Search for the cell housing the specified text and yield its [X, Y] center coordinate. 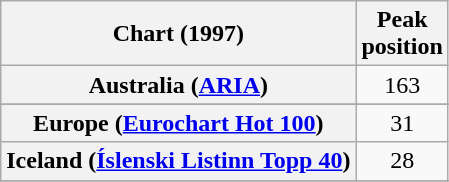
163 [402, 85]
Chart (1997) [178, 34]
31 [402, 123]
Europe (Eurochart Hot 100) [178, 123]
Peakposition [402, 34]
Australia (ARIA) [178, 85]
Iceland (Íslenski Listinn Topp 40) [178, 161]
28 [402, 161]
